Pinpoint the cell where the given text exists, returning its (x, y) midpoint coordinate. 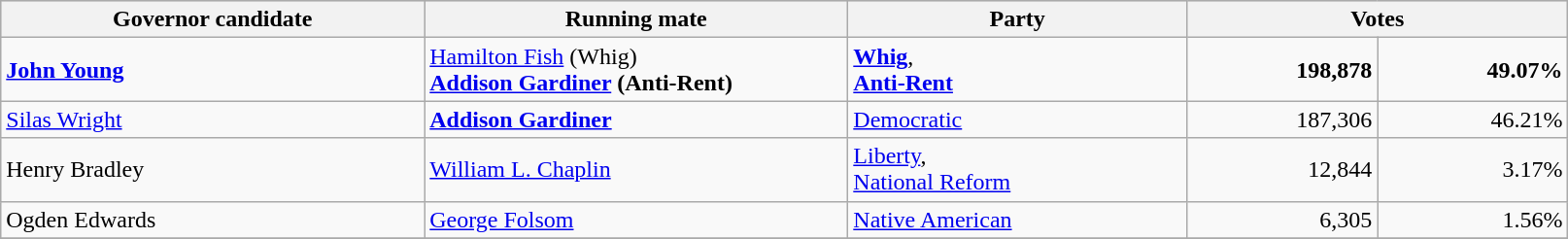
6,305 (1282, 220)
George Folsom (636, 220)
46.21% (1473, 119)
Democratic (1018, 119)
Ogden Edwards (213, 220)
Running mate (636, 19)
12,844 (1282, 169)
John Young (213, 70)
Addison Gardiner (636, 119)
1.56% (1473, 220)
Liberty, National Reform (1018, 169)
Whig, Anti-Rent (1018, 70)
Votes (1378, 19)
198,878 (1282, 70)
187,306 (1282, 119)
Native American (1018, 220)
Henry Bradley (213, 169)
49.07% (1473, 70)
Hamilton Fish (Whig) Addison Gardiner (Anti-Rent) (636, 70)
Silas Wright (213, 119)
William L. Chaplin (636, 169)
3.17% (1473, 169)
Party (1018, 19)
Governor candidate (213, 19)
